Provide the [X, Y] coordinate of the cell's center where the given text is located.  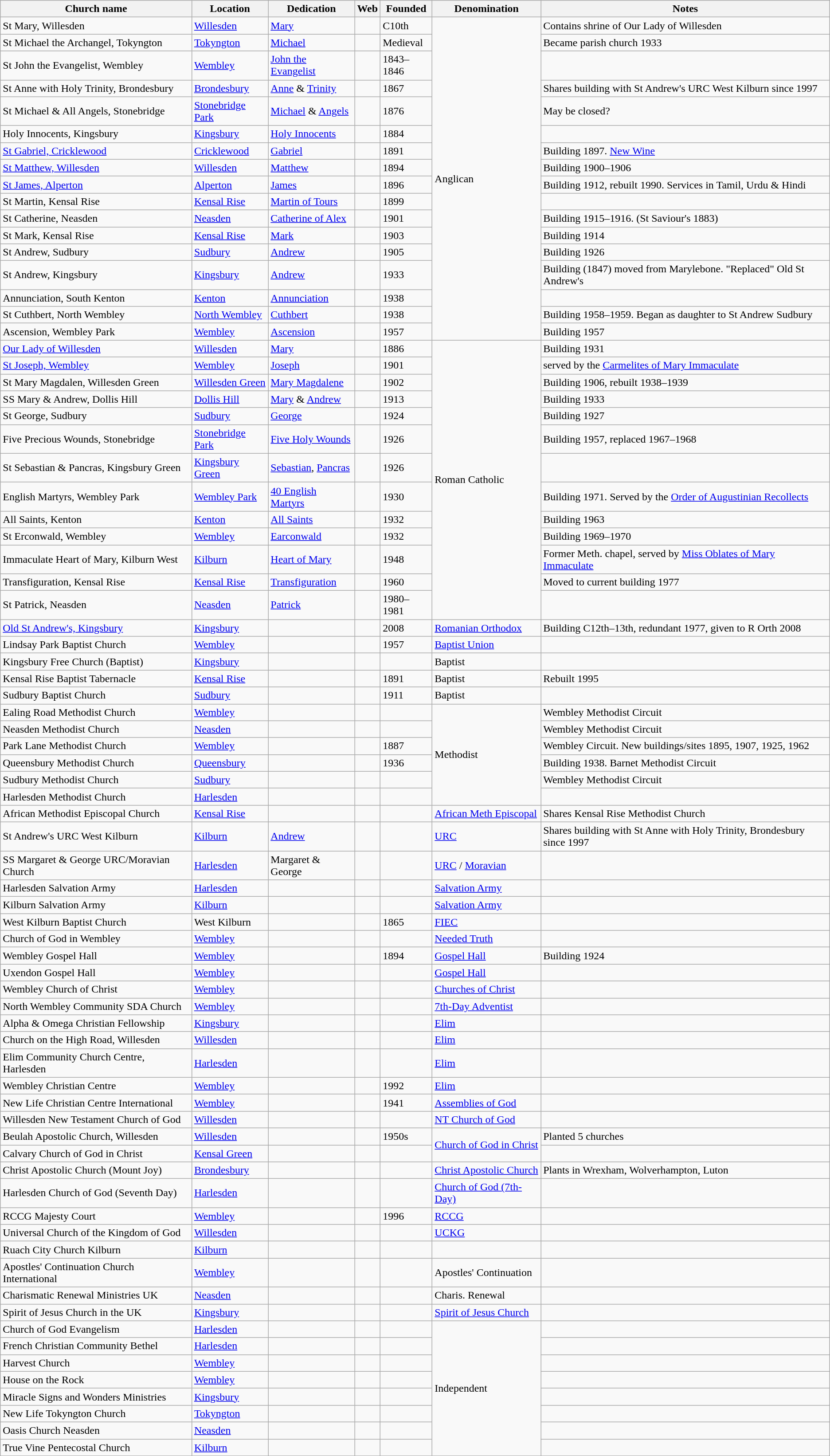
African Methodist Episcopal Church [96, 813]
North Wembley [230, 315]
St James, Alperton [96, 184]
Building 1912, rebuilt 1990. Services in Tamil, Urdu & Hindi [685, 184]
1941 [406, 1103]
Anne & Trinity [311, 88]
Lindsay Park Baptist Church [96, 645]
Kingsbury Green [230, 467]
Assemblies of God [487, 1103]
Elim Community Church Centre, Harlesden [96, 1063]
Became parish church 1933 [685, 43]
Wembley Christian Centre [96, 1086]
Building 1897. New Wine [685, 151]
French Christian Community Bethel [96, 1346]
Holy Innocents, Kingsbury [96, 134]
Harvest Church [96, 1363]
George [311, 416]
Church of God Evangelism [96, 1329]
Neasden Methodist Church [96, 729]
Spirit of Jesus Church [487, 1312]
1884 [406, 134]
Building 1900–1906 [685, 168]
Wembley Park [230, 497]
served by the Carmelites of Mary Immaculate [685, 365]
Kensal Green [230, 1154]
North Wembley Community SDA Church [96, 1006]
FIEC [487, 922]
St Catherine, Neasden [96, 218]
Planted 5 churches [685, 1136]
Mary Magdalene [311, 382]
1933 [406, 275]
St Andrew, Sudbury [96, 252]
1905 [406, 252]
C10th [406, 26]
Church of God in Wembley [96, 939]
Building 1906, rebuilt 1938–1939 [685, 382]
1903 [406, 235]
St George, Sudbury [96, 416]
Building 1926 [685, 252]
House on the Rock [96, 1380]
1913 [406, 399]
Wembley Circuit. New buildings/sites 1895, 1907, 1925, 1962 [685, 746]
SS Margaret & George URC/Moravian Church [96, 865]
1867 [406, 88]
Matthew [311, 168]
Kingsbury Free Church (Baptist) [96, 662]
Willesden Green [230, 382]
1992 [406, 1086]
1902 [406, 382]
Building 1957 [685, 332]
Independent [487, 1388]
Building (1847) moved from Marylebone. "Replaced" Old St Andrew's [685, 275]
St Matthew, Willesden [96, 168]
Church of God (7th-Day) [487, 1193]
Five Precious Wounds, Stonebridge [96, 439]
Churches of Christ [487, 989]
Apostles' Continuation [487, 1273]
Romanian Orthodox [487, 628]
West Kilburn [230, 922]
Harlesden Methodist Church [96, 797]
1996 [406, 1216]
St Erconwald, Wembley [96, 536]
Building 1957, replaced 1967–1968 [685, 439]
Church name [96, 9]
Building 1924 [685, 956]
URC / Moravian [487, 865]
Building 1931 [685, 349]
Charis. Renewal [487, 1295]
Sudbury Methodist Church [96, 780]
Margaret & George [311, 865]
Annunciation, South Kenton [96, 298]
St Mark, Kensal Rise [96, 235]
Mary & Andrew [311, 399]
Building 1927 [685, 416]
Joseph [311, 365]
Shares building with St Anne with Holy Trinity, Brondesbury since 1997 [685, 836]
Heart of Mary [311, 559]
NT Church of God [487, 1119]
Universal Church of the Kingdom of God [96, 1233]
Anglican [487, 179]
Willesden New Testament Church of God [96, 1119]
Harlesden Salvation Army [96, 888]
Park Lane Methodist Church [96, 746]
Sudbury Baptist Church [96, 695]
1865 [406, 922]
St Andrew's URC West Kilburn [96, 836]
Michael [311, 43]
Building 1971. Served by the Order of Augustinian Recollects [685, 497]
URC [487, 836]
All Saints, Kenton [96, 519]
Former Meth. chapel, served by Miss Oblates of Mary Immaculate [685, 559]
Cricklewood [230, 151]
Michael & Angels [311, 111]
Wembley Gospel Hall [96, 956]
Immaculate Heart of Mary, Kilburn West [96, 559]
Ascension, Wembley Park [96, 332]
Apostles' Continuation Church International [96, 1273]
Our Lady of Willesden [96, 349]
Harlesden Church of God (Seventh Day) [96, 1193]
West Kilburn Baptist Church [96, 922]
RCCG Majesty Court [96, 1216]
New Life Tokyngton Church [96, 1413]
Annunciation [311, 298]
Earconwald [311, 536]
Roman Catholic [487, 480]
Ealing Road Methodist Church [96, 712]
Queensbury Methodist Church [96, 763]
1924 [406, 416]
1887 [406, 746]
St Patrick, Neasden [96, 605]
Dollis Hill [230, 399]
Moved to current building 1977 [685, 582]
1899 [406, 201]
Spirit of Jesus Church in the UK [96, 1312]
Christ Apostolic Church (Mount Joy) [96, 1170]
Ascension [311, 332]
Building 1938. Barnet Methodist Circuit [685, 763]
7th-Day Adventist [487, 1006]
Alpha & Omega Christian Fellowship [96, 1023]
1896 [406, 184]
Wembley Church of Christ [96, 989]
Founded [406, 9]
RCCG [487, 1216]
Alperton [230, 184]
Building 1963 [685, 519]
Building C12th–13th, redundant 1977, given to R Orth 2008 [685, 628]
St Michael & All Angels, Stonebridge [96, 111]
Denomination [487, 9]
St Sebastian & Pancras, Kingsbury Green [96, 467]
St Mary Magdalen, Willesden Green [96, 382]
Queensbury [230, 763]
Plants in Wrexham, Wolverhampton, Luton [685, 1170]
Ruach City Church Kilburn [96, 1250]
40 English Martyrs [311, 497]
Calvary Church of God in Christ [96, 1154]
All Saints [311, 519]
Shares building with St Andrew's URC West Kilburn since 1997 [685, 88]
Mark [311, 235]
Building 1958–1959. Began as daughter to St Andrew Sudbury [685, 315]
St Martin, Kensal Rise [96, 201]
SS Mary & Andrew, Dollis Hill [96, 399]
St Anne with Holy Trinity, Brondesbury [96, 88]
Sebastian, Pancras [311, 467]
Transfiguration [311, 582]
Shares Kensal Rise Methodist Church [685, 813]
African Meth Episcopal [487, 813]
St Joseph, Wembley [96, 365]
Old St Andrew's, Kingsbury [96, 628]
Gabriel [311, 151]
Charismatic Renewal Ministries UK [96, 1295]
John the Evangelist [311, 66]
St Gabriel, Cricklewood [96, 151]
Dedication [311, 9]
Notes [685, 9]
1930 [406, 497]
Church on the High Road, Willesden [96, 1040]
UCKG [487, 1233]
Uxendon Gospel Hall [96, 973]
Oasis Church Neasden [96, 1430]
Five Holy Wounds [311, 439]
Baptist Union [487, 645]
1936 [406, 763]
1950s [406, 1136]
Building 1915–1916. (St Saviour's 1883) [685, 218]
Building 1969–1970 [685, 536]
Catherine of Alex [311, 218]
Methodist [487, 754]
1980–1981 [406, 605]
1911 [406, 695]
St John the Evangelist, Wembley [96, 66]
Church of God in Christ [487, 1145]
Building 1914 [685, 235]
1886 [406, 349]
Kilburn Salvation Army [96, 905]
Web [368, 9]
Holy Innocents [311, 134]
Location [230, 9]
2008 [406, 628]
Kensal Rise Baptist Tabernacle [96, 679]
English Martyrs, Wembley Park [96, 497]
Cuthbert [311, 315]
St Cuthbert, North Wembley [96, 315]
Contains shrine of Our Lady of Willesden [685, 26]
Martin of Tours [311, 201]
Christ Apostolic Church [487, 1170]
True Vine Pentecostal Church [96, 1447]
St Michael the Archangel, Tokyngton [96, 43]
May be closed? [685, 111]
1876 [406, 111]
1843–1846 [406, 66]
Medieval [406, 43]
Needed Truth [487, 939]
Rebuilt 1995 [685, 679]
James [311, 184]
1948 [406, 559]
New Life Christian Centre International [96, 1103]
Transfiguration, Kensal Rise [96, 582]
St Andrew, Kingsbury [96, 275]
Miracle Signs and Wonders Ministries [96, 1397]
St Mary, Willesden [96, 26]
Beulah Apostolic Church, Willesden [96, 1136]
Building 1933 [685, 399]
1960 [406, 582]
Patrick [311, 605]
